Identify which cell holds the provided text, then report its [x, y] central coordinate. 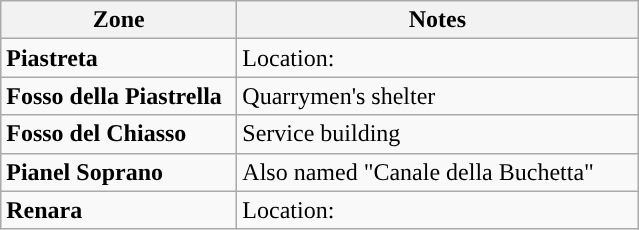
Fosso della Piastrella [119, 96]
Piastreta [119, 58]
Quarrymen's shelter [438, 96]
Zone [119, 20]
Pianel Soprano [119, 172]
Service building [438, 134]
Notes [438, 20]
Renara [119, 210]
Fosso del Chiasso [119, 134]
Also named "Canale della Buchetta" [438, 172]
